Output the [x, y] coordinate of the center of the cell containing the given text.  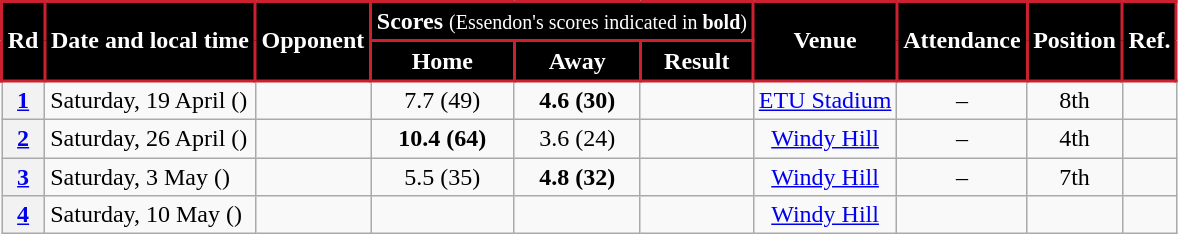
Attendance [962, 42]
Position [1074, 42]
Away [577, 61]
4 [24, 215]
2 [24, 138]
Scores (Essendon's scores indicated in bold) [562, 22]
10.4 (64) [443, 138]
4th [1074, 138]
7th [1074, 177]
Venue [825, 42]
Saturday, 19 April () [150, 100]
Rd [24, 42]
3 [24, 177]
Ref. [1150, 42]
1 [24, 100]
Saturday, 10 May () [150, 215]
5.5 (35) [443, 177]
Saturday, 26 April () [150, 138]
Saturday, 3 May () [150, 177]
Date and local time [150, 42]
ETU Stadium [825, 100]
3.6 (24) [577, 138]
8th [1074, 100]
Result [696, 61]
7.7 (49) [443, 100]
Home [443, 61]
4.6 (30) [577, 100]
Opponent [312, 42]
4.8 (32) [577, 177]
